Extract the (X, Y) coordinate from the center of the cell holding the provided text.  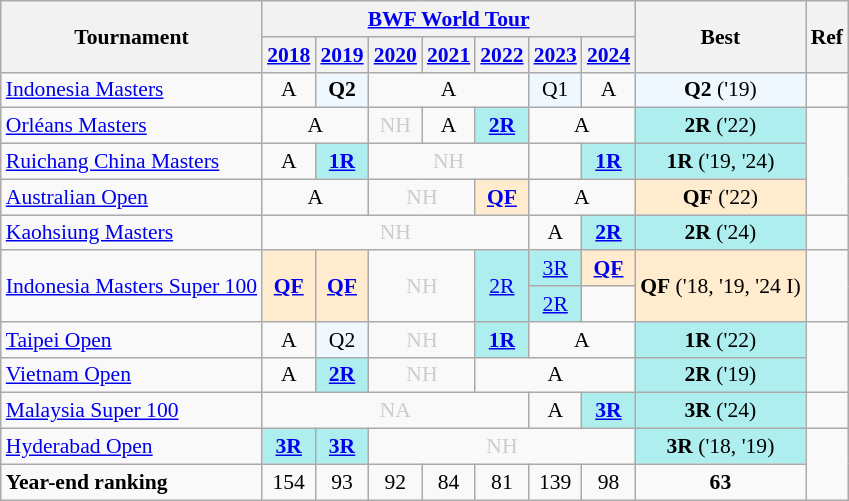
3R ('24) (720, 411)
BWF World Tour (448, 19)
2019 (342, 55)
Best (720, 36)
2022 (502, 55)
2R ('19) (720, 375)
Q1 (556, 90)
63 (720, 482)
2021 (448, 55)
Indonesia Masters Super 100 (132, 286)
139 (556, 482)
2020 (396, 55)
2R ('24) (720, 233)
154 (288, 482)
Indonesia Masters (132, 90)
2024 (608, 55)
Ref (827, 36)
Taipei Open (132, 340)
Tournament (132, 36)
1R ('22) (720, 340)
Year-end ranking (132, 482)
Orléans Masters (132, 126)
Australian Open (132, 197)
Hyderabad Open (132, 447)
Ruichang China Masters (132, 162)
93 (342, 482)
Kaohsiung Masters (132, 233)
2R ('22) (720, 126)
Malaysia Super 100 (132, 411)
2018 (288, 55)
Q2 ('19) (720, 90)
QF ('18, '19, '24 I) (720, 286)
NA (395, 411)
QF ('22) (720, 197)
2023 (556, 55)
92 (396, 482)
Vietnam Open (132, 375)
84 (448, 482)
1R ('19, '24) (720, 162)
98 (608, 482)
81 (502, 482)
3R ('18, '19) (720, 447)
